Return the (X, Y) coordinate for the center point of the cell that contains the specified text.  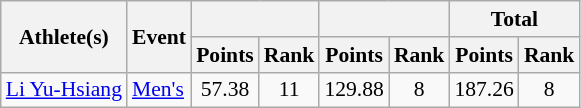
Event (159, 36)
Li Yu-Hsiang (64, 90)
Men's (159, 90)
57.38 (225, 90)
Athlete(s) (64, 36)
11 (290, 90)
129.88 (354, 90)
187.26 (484, 90)
Total (514, 19)
